Scan for the cell matching the given text and deliver its [x, y] coordinate at center. 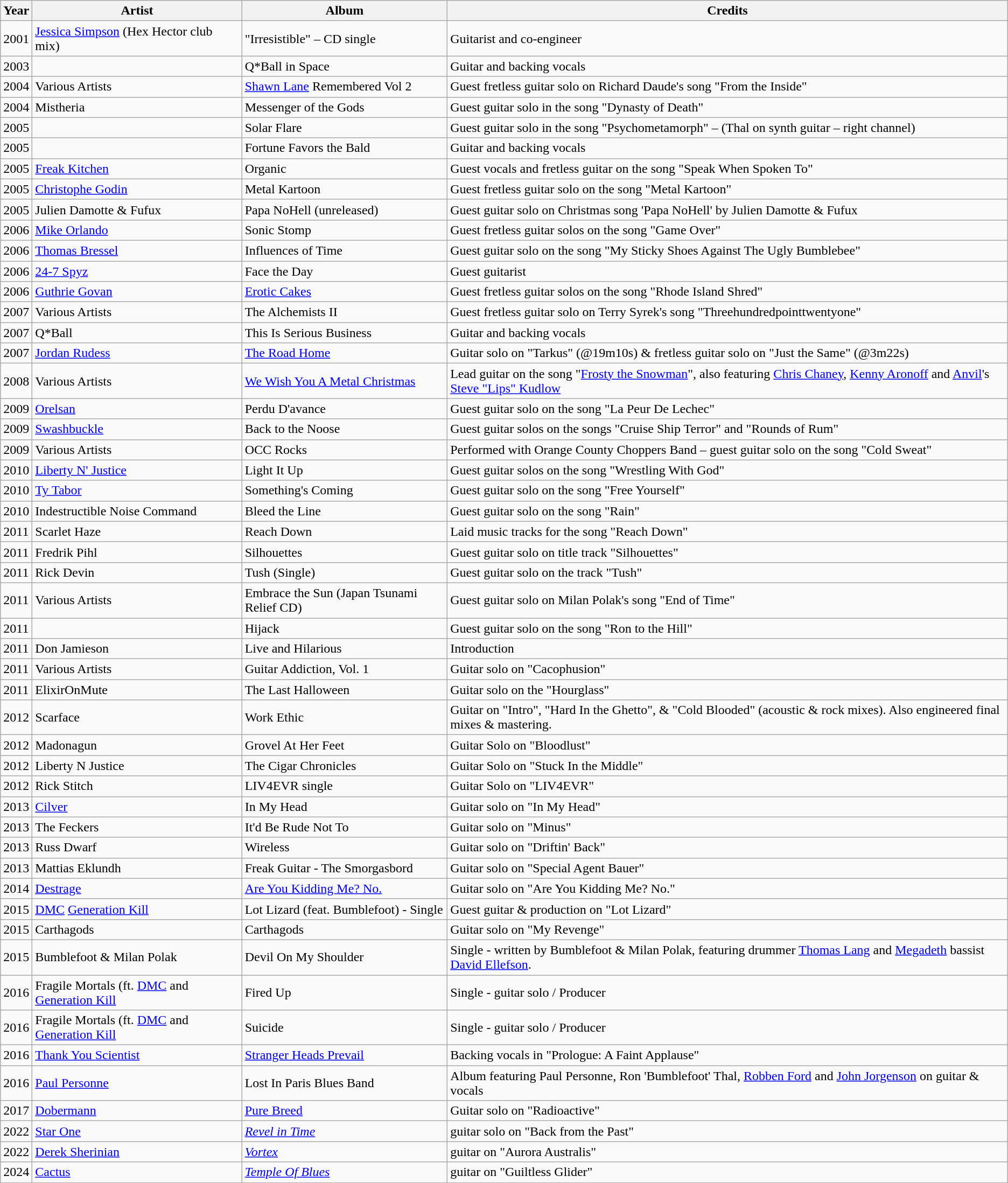
Thank You Scientist [137, 1055]
Guest guitar solo on Christmas song 'Papa NoHell' by Julien Damotte & Fufux [728, 209]
Fortune Favors the Bald [345, 148]
Guitar solo on "Minus" [728, 827]
Work Ethic [345, 717]
Fired Up [345, 992]
Mistheria [137, 107]
Derek Sherinian [137, 1152]
Year [16, 11]
It'd Be Rude Not To [345, 827]
Single - written by Bumblefoot & Milan Polak, featuring drummer Thomas Lang and Megadeth bassist David Ellefson. [728, 957]
Indestructible Noise Command [137, 511]
Silhouettes [345, 552]
Guitar solo on "Cacophusion" [728, 669]
Q*Ball [137, 333]
Organic [345, 169]
Christophe Godin [137, 189]
Guitar solo on "Special Agent Bauer" [728, 868]
Lot Lizard (feat. Bumblefoot) - Single [345, 909]
Scarlet Haze [137, 531]
Guthrie Govan [137, 292]
guitar on "Guiltless Glider" [728, 1172]
Cilver [137, 807]
2003 [16, 66]
Guest guitar solo in the song "Psychometamorph" – (Thal on synth guitar – right channel) [728, 128]
Guitar Addiction, Vol. 1 [345, 669]
Orelsan [137, 409]
Guest fretless guitar solos on the song "Rhode Island Shred" [728, 292]
Guest guitar solo on the track "Tush" [728, 572]
Guitar solo on "My Revenge" [728, 929]
ElixirOnMute [137, 690]
Don Jamieson [137, 649]
"Irresistible" – CD single [345, 39]
Influences of Time [345, 250]
Guest guitar solo in the song "Dynasty of Death" [728, 107]
24-7 Spyz [137, 271]
Guitar solo on "In My Head" [728, 807]
Freak Guitar - The Smorgasbord [345, 868]
2001 [16, 39]
Laid music tracks for the song "Reach Down" [728, 531]
Guest guitar solo on the song "La Peur De Lechec" [728, 409]
Performed with Orange County Choppers Band – guest guitar solo on the song "Cold Sweat" [728, 450]
Guitar Solo on "Stuck In the Middle" [728, 766]
Dobermann [137, 1111]
Jordan Rudess [137, 353]
guitar solo on "Back from the Past" [728, 1131]
Madonagun [137, 745]
Fredrik Pihl [137, 552]
Guitar solo on "Driftin' Back" [728, 848]
Liberty N' Justice [137, 470]
Thomas Bressel [137, 250]
Album [345, 11]
We Wish You A Metal Christmas [345, 381]
Embrace the Sun (Japan Tsunami Relief CD) [345, 600]
Tush (Single) [345, 572]
Mattias Eklundh [137, 868]
Pure Breed [345, 1111]
Backing vocals in "Prologue: A Faint Applause" [728, 1055]
This Is Serious Business [345, 333]
Devil On My Shoulder [345, 957]
Metal Kartoon [345, 189]
Guitar Solo on "Bloodlust" [728, 745]
2014 [16, 888]
LIV4EVR single [345, 786]
Stranger Heads Prevail [345, 1055]
Artist [137, 11]
2008 [16, 381]
Light It Up [345, 470]
Bleed the Line [345, 511]
Lead guitar on the song "Frosty the Snowman", also featuring Chris Chaney, Kenny Aronoff and Anvil's Steve "Lips" Kudlow [728, 381]
Guest fretless guitar solo on the song "Metal Kartoon" [728, 189]
DMC Generation Kill [137, 909]
Cactus [137, 1172]
Guest guitar solo on Milan Polak's song "End of Time" [728, 600]
Something's Coming [345, 491]
2024 [16, 1172]
guitar on "Aurora Australis" [728, 1152]
Star One [137, 1131]
Guest fretless guitar solos on the song "Game Over" [728, 230]
Swashbuckle [137, 429]
Messenger of the Gods [345, 107]
Guest guitarist [728, 271]
Are You Kidding Me? No. [345, 888]
Guest guitar solo on title track "Silhouettes" [728, 552]
Rick Devin [137, 572]
Back to the Noose [345, 429]
Papa NoHell (unreleased) [345, 209]
Scarface [137, 717]
Guest guitar solo on the song "Rain" [728, 511]
Revel in Time [345, 1131]
Jessica Simpson (Hex Hector club mix) [137, 39]
Guest guitar solos on the song "Wrestling With God" [728, 470]
Guitarist and co-engineer [728, 39]
Guitar on "Intro", "Hard In the Ghetto", & "Cold Blooded" (acoustic & rock mixes). Also engineered final mixes & mastering. [728, 717]
Paul Personne [137, 1083]
Guest guitar solo on the song "Free Yourself" [728, 491]
Sonic Stomp [345, 230]
Destrage [137, 888]
Guitar solo on "Radioactive" [728, 1111]
Guest guitar solo on the song "My Sticky Shoes Against The Ugly Bumblebee" [728, 250]
Wireless [345, 848]
Guest guitar & production on "Lot Lizard" [728, 909]
Live and Hilarious [345, 649]
Guest fretless guitar solo on Richard Daude's song "From the Inside" [728, 87]
Solar Flare [345, 128]
Suicide [345, 1027]
In My Head [345, 807]
Perdu D'avance [345, 409]
Reach Down [345, 531]
Grovel At Her Feet [345, 745]
Guest guitar solo on the song "Ron to the Hill" [728, 628]
The Last Halloween [345, 690]
OCC Rocks [345, 450]
Introduction [728, 649]
Guitar solo on "Tarkus" (@19m10s) & fretless guitar solo on "Just the Same" (@3m22s) [728, 353]
Face the Day [345, 271]
Rick Stitch [137, 786]
Ty Tabor [137, 491]
The Alchemists II [345, 312]
Shawn Lane Remembered Vol 2 [345, 87]
Julien Damotte & Fufux [137, 209]
The Cigar Chronicles [345, 766]
2017 [16, 1111]
Bumblefoot & Milan Polak [137, 957]
Q*Ball in Space [345, 66]
Russ Dwarf [137, 848]
Credits [728, 11]
Freak Kitchen [137, 169]
Album featuring Paul Personne, Ron 'Bumblefoot' Thal, Robben Ford and John Jorgenson on guitar & vocals [728, 1083]
Guitar Solo on "LIV4EVR" [728, 786]
Guest guitar solos on the songs "Cruise Ship Terror" and "Rounds of Rum" [728, 429]
Hijack [345, 628]
Mike Orlando [137, 230]
Guitar solo on the "Hourglass" [728, 690]
Temple Of Blues [345, 1172]
The Feckers [137, 827]
Guest fretless guitar solo on Terry Syrek's song "Threehundredpointtwentyone" [728, 312]
Erotic Cakes [345, 292]
Guest vocals and fretless guitar on the song "Speak When Spoken To" [728, 169]
Vortex [345, 1152]
Lost In Paris Blues Band [345, 1083]
The Road Home [345, 353]
Guitar solo on "Are You Kidding Me? No." [728, 888]
Liberty N Justice [137, 766]
